Pinpoint the cell where the given text exists, returning its (X, Y) midpoint coordinate. 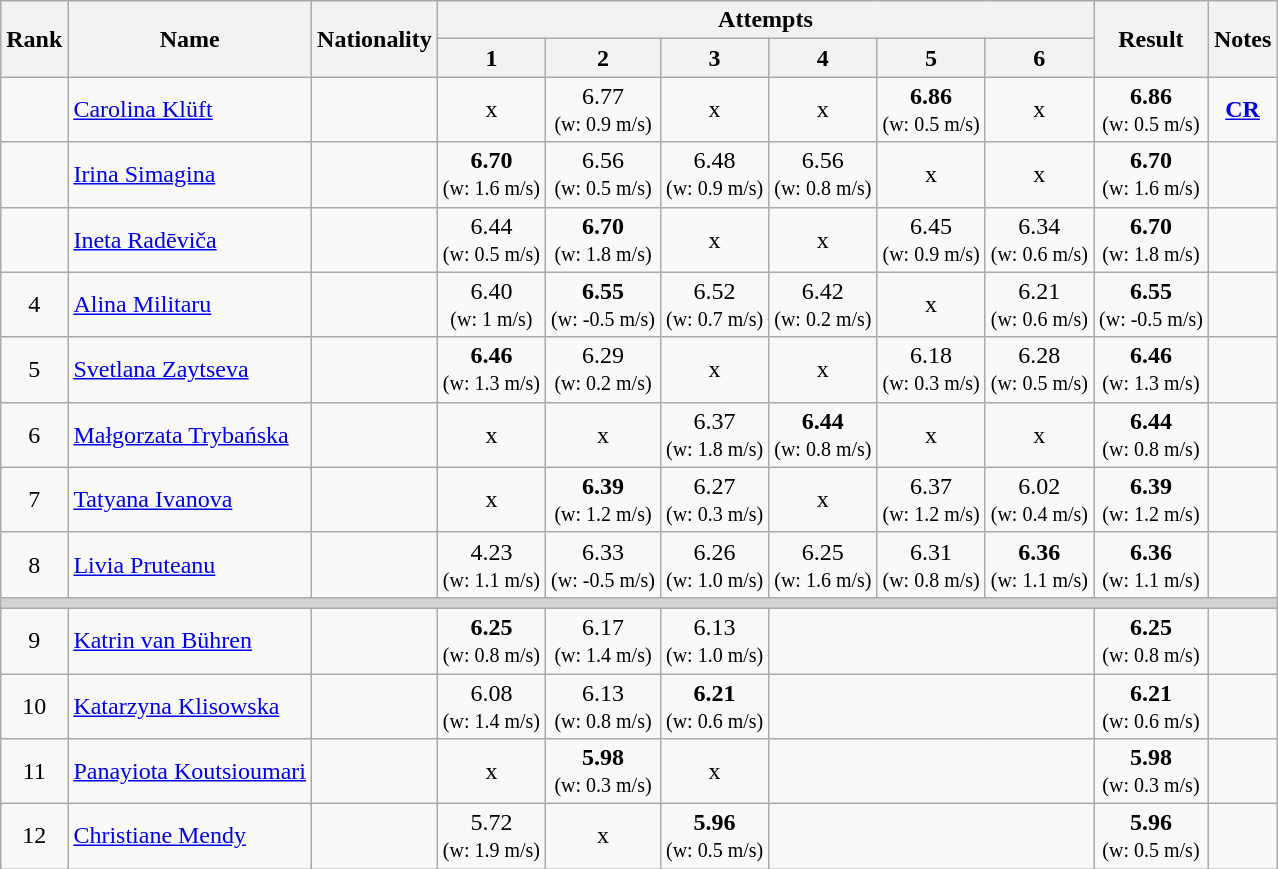
3 (714, 58)
Tatyana Ivanova (190, 500)
6.18(w: 0.3 m/s) (931, 370)
Carolina Klüft (190, 110)
6.27(w: 0.3 m/s) (714, 500)
Panayiota Koutsioumari (190, 772)
6.52(w: 0.7 m/s) (714, 304)
6.26(w: 1.0 m/s) (714, 564)
6.31(w: 0.8 m/s) (931, 564)
CR (1242, 110)
11 (34, 772)
6.37(w: 1.8 m/s) (714, 434)
6.42(w: 0.2 m/s) (823, 304)
Livia Pruteanu (190, 564)
Nationality (375, 39)
6.45(w: 0.9 m/s) (931, 240)
6.56(w: 0.5 m/s) (604, 174)
9 (34, 640)
6.48(w: 0.9 m/s) (714, 174)
6.29(w: 0.2 m/s) (604, 370)
6.56(w: 0.8 m/s) (823, 174)
6.37(w: 1.2 m/s) (931, 500)
Małgorzata Trybańska (190, 434)
6.77(w: 0.9 m/s) (604, 110)
2 (604, 58)
Irina Simagina (190, 174)
8 (34, 564)
12 (34, 836)
Katarzyna Klisowska (190, 706)
Notes (1242, 39)
4.23(w: 1.1 m/s) (491, 564)
6.40(w: 1 m/s) (491, 304)
Rank (34, 39)
6.44(w: 0.5 m/s) (491, 240)
Alina Militaru (190, 304)
Svetlana Zaytseva (190, 370)
6.28(w: 0.5 m/s) (1039, 370)
5.72(w: 1.9 m/s) (491, 836)
6.02(w: 0.4 m/s) (1039, 500)
6.17(w: 1.4 m/s) (604, 640)
6.34(w: 0.6 m/s) (1039, 240)
Attempts (765, 20)
Christiane Mendy (190, 836)
6.33(w: -0.5 m/s) (604, 564)
6.13(w: 1.0 m/s) (714, 640)
Result (1152, 39)
6.08(w: 1.4 m/s) (491, 706)
Ineta Radēviča (190, 240)
10 (34, 706)
Katrin van Bühren (190, 640)
7 (34, 500)
Name (190, 39)
6.13(w: 0.8 m/s) (604, 706)
6.25(w: 1.6 m/s) (823, 564)
1 (491, 58)
